Detect which cell encompasses the target text, then output its (X, Y) center coordinate. 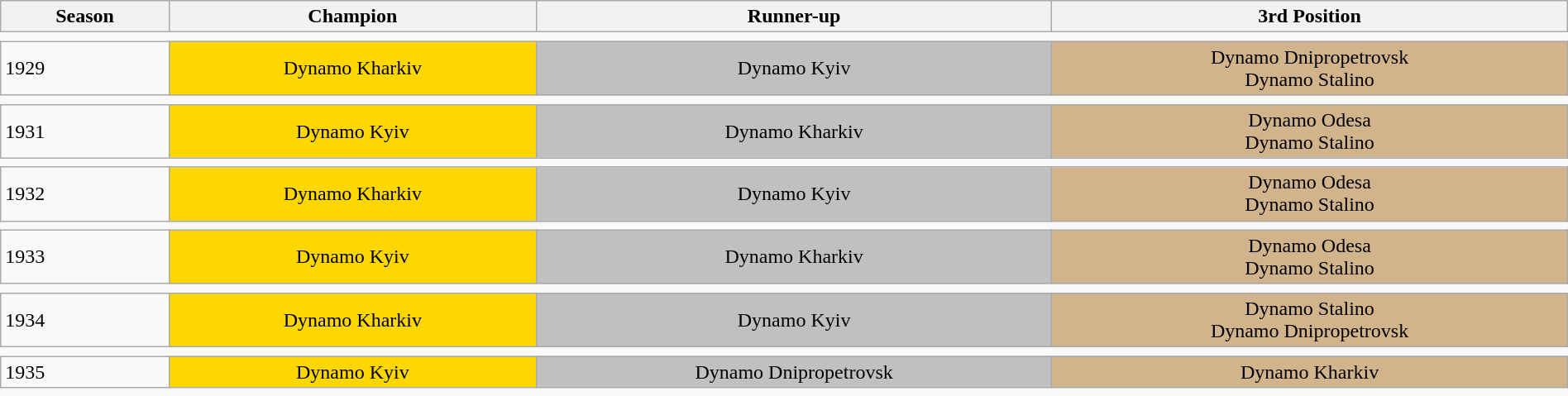
Champion (352, 17)
1931 (85, 131)
Dynamo StalinoDynamo Dnipropetrovsk (1310, 319)
1935 (85, 371)
Dynamo Dnipropetrovsk (794, 371)
1932 (85, 193)
1929 (85, 68)
3rd Position (1310, 17)
Dynamo DnipropetrovskDynamo Stalino (1310, 68)
Season (85, 17)
Runner-up (794, 17)
1934 (85, 319)
1933 (85, 256)
